Identify which cell holds the provided text, then report its (X, Y) central coordinate. 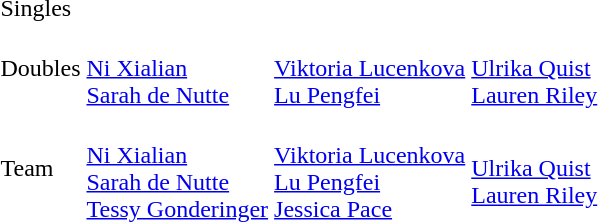
Viktoria LucenkovaLu Pengfei (370, 68)
Ni XialianSarah de Nutte (178, 68)
